Determine the (X, Y) coordinate at the center of the cell enclosing the given text.  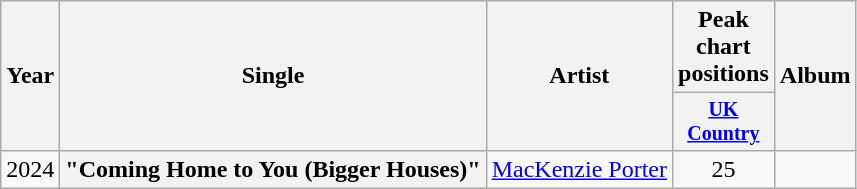
Year (30, 76)
Album (815, 76)
25 (724, 169)
2024 (30, 169)
Single (273, 76)
Artist (579, 76)
MacKenzie Porter (579, 169)
"Coming Home to You (Bigger Houses)" (273, 169)
UKCountry (724, 122)
Peak chart positions (724, 47)
